Capture the cell that displays the provided text and extract its [x, y] central coordinate. 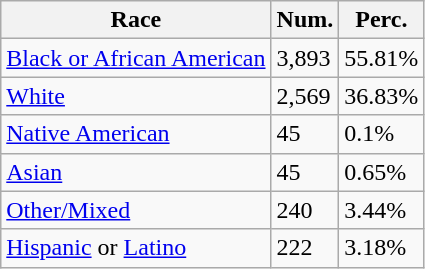
Perc. [382, 20]
Black or African American [136, 58]
Asian [136, 172]
Race [136, 20]
55.81% [382, 58]
2,569 [305, 96]
240 [305, 210]
Num. [305, 20]
3.44% [382, 210]
Other/Mixed [136, 210]
3,893 [305, 58]
222 [305, 248]
Hispanic or Latino [136, 248]
Native American [136, 134]
White [136, 96]
0.1% [382, 134]
0.65% [382, 172]
3.18% [382, 248]
36.83% [382, 96]
